Search for the cell housing the specified text and yield its [x, y] center coordinate. 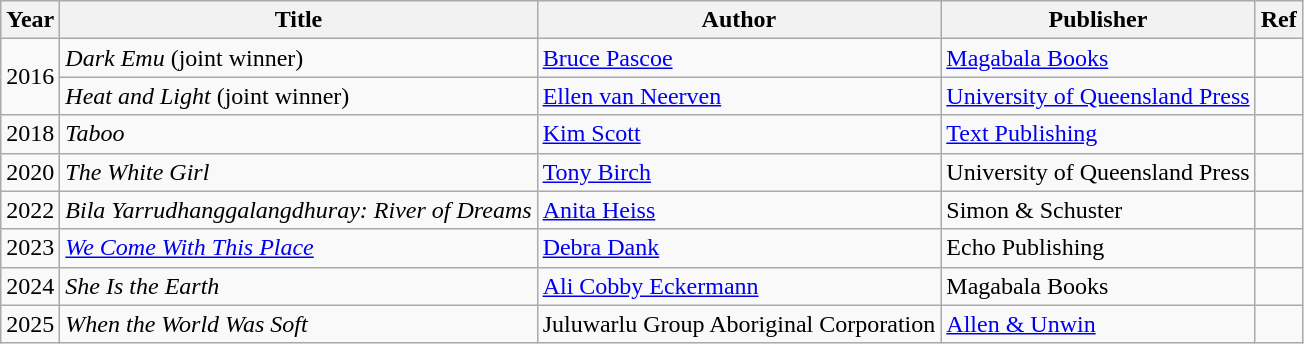
The White Girl [298, 172]
When the World Was Soft [298, 324]
Allen & Unwin [1098, 324]
Heat and Light (joint winner) [298, 96]
2024 [30, 286]
Ali Cobby Eckermann [739, 286]
2020 [30, 172]
2025 [30, 324]
Author [739, 20]
2016 [30, 77]
Taboo [298, 134]
2018 [30, 134]
Title [298, 20]
Echo Publishing [1098, 248]
Debra Dank [739, 248]
We Come With This Place [298, 248]
Kim Scott [739, 134]
Publisher [1098, 20]
Juluwarlu Group Aboriginal Corporation [739, 324]
Ref [1278, 20]
Year [30, 20]
2023 [30, 248]
Bruce Pascoe [739, 58]
Dark Emu (joint winner) [298, 58]
Bila Yarrudhanggalangdhuray: River of Dreams [298, 210]
Ellen van Neerven [739, 96]
Anita Heiss [739, 210]
2022 [30, 210]
She Is the Earth [298, 286]
Text Publishing [1098, 134]
Tony Birch [739, 172]
Simon & Schuster [1098, 210]
